Search for the cell housing the specified text and yield its [X, Y] center coordinate. 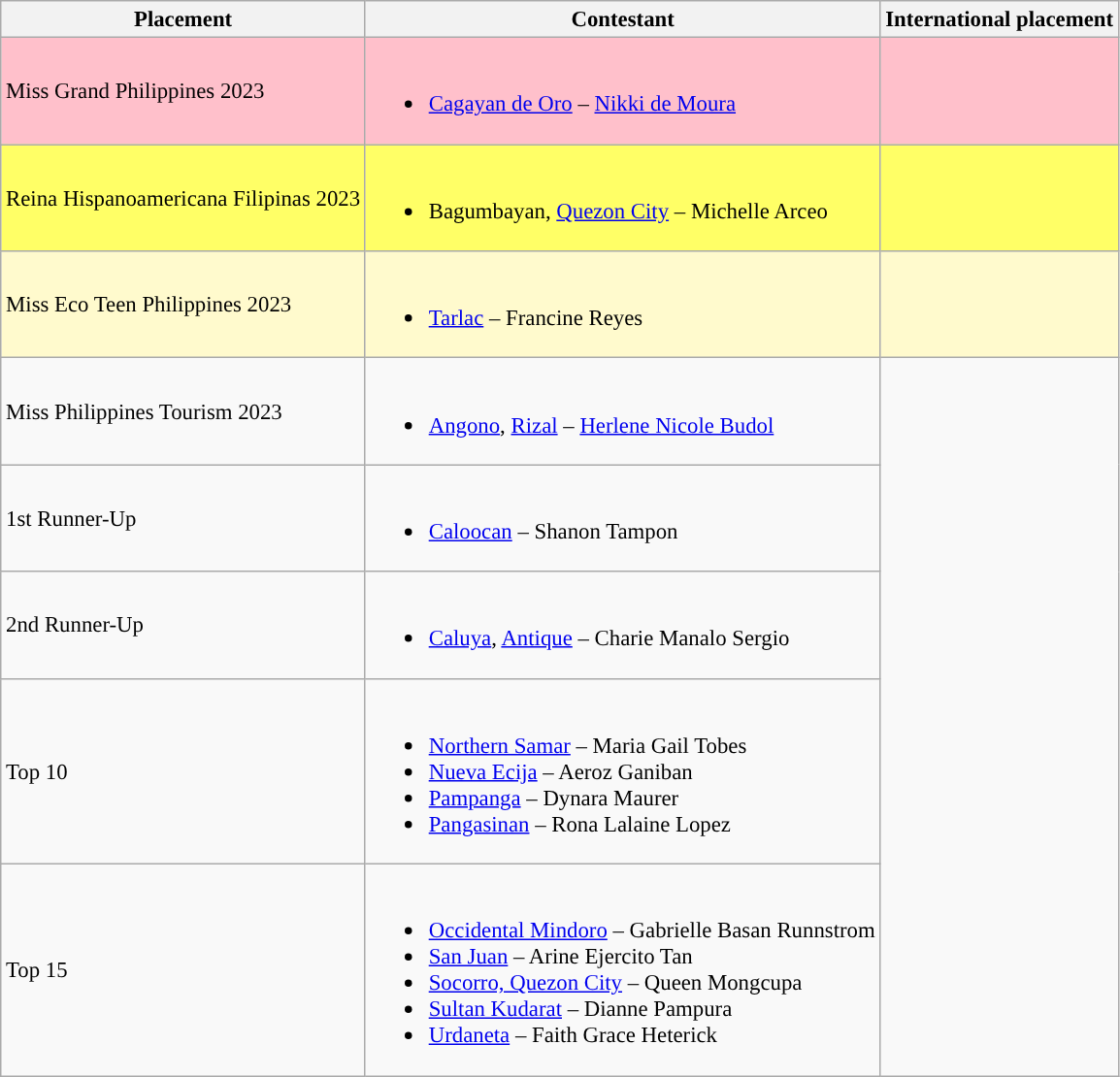
Northern Samar – Maria Gail TobesNueva Ecija – Aeroz GanibanPampanga – Dynara MaurerPangasinan – Rona Lalaine Lopez [623, 770]
Reina Hispanoamericana Filipinas 2023 [183, 198]
Miss Grand Philippines 2023 [183, 91]
1st Runner-Up [183, 518]
2nd Runner-Up [183, 625]
Tarlac – Francine Reyes [623, 305]
Bagumbayan, Quezon City – Michelle Arceo [623, 198]
Placement [183, 19]
Cagayan de Oro – Nikki de Moura [623, 91]
Top 15 [183, 970]
Contestant [623, 19]
Miss Philippines Tourism 2023 [183, 411]
Angono, Rizal – Herlene Nicole Budol [623, 411]
Miss Eco Teen Philippines 2023 [183, 305]
Caluya, Antique – Charie Manalo Sergio [623, 625]
Caloocan – Shanon Tampon [623, 518]
International placement [1000, 19]
Top 10 [183, 770]
